Capture the cell that displays the provided text and extract its [X, Y] central coordinate. 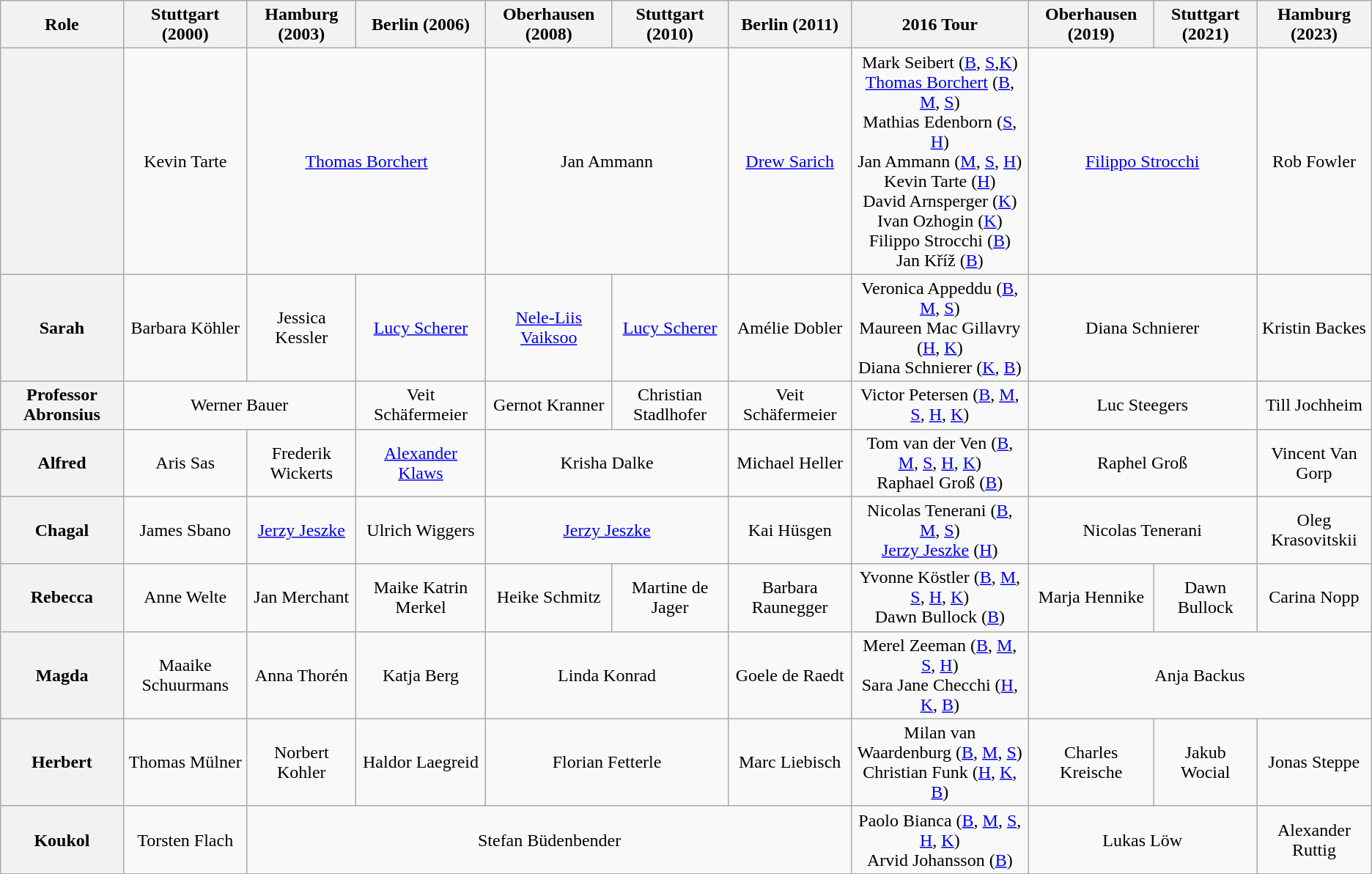
Marja Hennike [1091, 598]
Nicolas Tenerani (B, M, S)Jerzy Jeszke (H) [940, 530]
Anna Thorén [301, 675]
Heike Schmitz [549, 598]
Milan van Waardenburg (B, M, S)Christian Funk (H, K, B) [940, 763]
Ulrich Wiggers [421, 530]
Jakub Wocial [1206, 763]
Raphel Groß [1143, 463]
Tom van der Ven (B, M, S, H, K)Raphael Groß (B) [940, 463]
Chagal [62, 530]
Rob Fowler [1315, 161]
Frederik Wickerts [301, 463]
Christian Stadlhofer [670, 405]
Werner Bauer [239, 405]
Stuttgart (2021) [1206, 25]
Charles Kreische [1091, 763]
Haldor Laegreid [421, 763]
Alexander Klaws [421, 463]
Professor Abronsius [62, 405]
Kai Hüsgen [789, 530]
Sarah [62, 328]
Berlin (2006) [421, 25]
Norbert Kohler [301, 763]
Koukol [62, 840]
Kristin Backes [1315, 328]
Paolo Bianca (B, M, S, H, K)Arvid Johansson (B) [940, 840]
Michael Heller [789, 463]
Maike Katrin Merkel [421, 598]
James Sbano [185, 530]
Nele-Liis Vaiksoo [549, 328]
Luc Steegers [1143, 405]
Stuttgart (2000) [185, 25]
Lukas Löw [1143, 840]
Jan Merchant [301, 598]
Jessica Kessler [301, 328]
Torsten Flach [185, 840]
Alfred [62, 463]
Berlin (2011) [789, 25]
Oberhausen (2019) [1091, 25]
Magda [62, 675]
Linda Konrad [607, 675]
Katja Berg [421, 675]
2016 Tour [940, 25]
Stuttgart (2010) [670, 25]
Diana Schnierer [1143, 328]
Vincent Van Gorp [1315, 463]
Victor Petersen (B, M, S, H, K) [940, 405]
Gernot Kranner [549, 405]
Carina Nopp [1315, 598]
Oleg Krasovitskii [1315, 530]
Till Jochheim [1315, 405]
Stefan Büdenbender [549, 840]
Anja Backus [1200, 675]
Thomas Borchert [366, 161]
Hamburg (2023) [1315, 25]
Oberhausen (2008) [549, 25]
Kevin Tarte [185, 161]
Barbara Köhler [185, 328]
Yvonne Köstler (B, M, S, H, K)Dawn Bullock (B) [940, 598]
Jan Ammann [607, 161]
Thomas Mülner [185, 763]
Krisha Dalke [607, 463]
Herbert [62, 763]
Role [62, 25]
Alexander Ruttig [1315, 840]
Veronica Appeddu (B, M, S)Maureen Mac Gillavry (H, K)Diana Schnierer (K, B) [940, 328]
Martine de Jager [670, 598]
Filippo Strocchi [1143, 161]
Nicolas Tenerani [1143, 530]
Barbara Raunegger [789, 598]
Jonas Steppe [1315, 763]
Drew Sarich [789, 161]
Aris Sas [185, 463]
Marc Liebisch [789, 763]
Florian Fetterle [607, 763]
Anne Welte [185, 598]
Merel Zeeman (B, M, S, H)Sara Jane Checchi (H, K, B) [940, 675]
Amélie Dobler [789, 328]
Hamburg (2003) [301, 25]
Dawn Bullock [1206, 598]
Maaike Schuurmans [185, 675]
Goele de Raedt [789, 675]
Rebecca [62, 598]
